Identify which cell holds the provided text, then report its (X, Y) central coordinate. 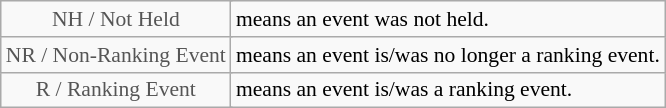
R / Ranking Event (116, 90)
means an event is/was a ranking event. (448, 90)
means an event was not held. (448, 19)
means an event is/was no longer a ranking event. (448, 55)
NR / Non-Ranking Event (116, 55)
NH / Not Held (116, 19)
